Find where the given text appears and provide that cell's center as (x, y) coordinate. 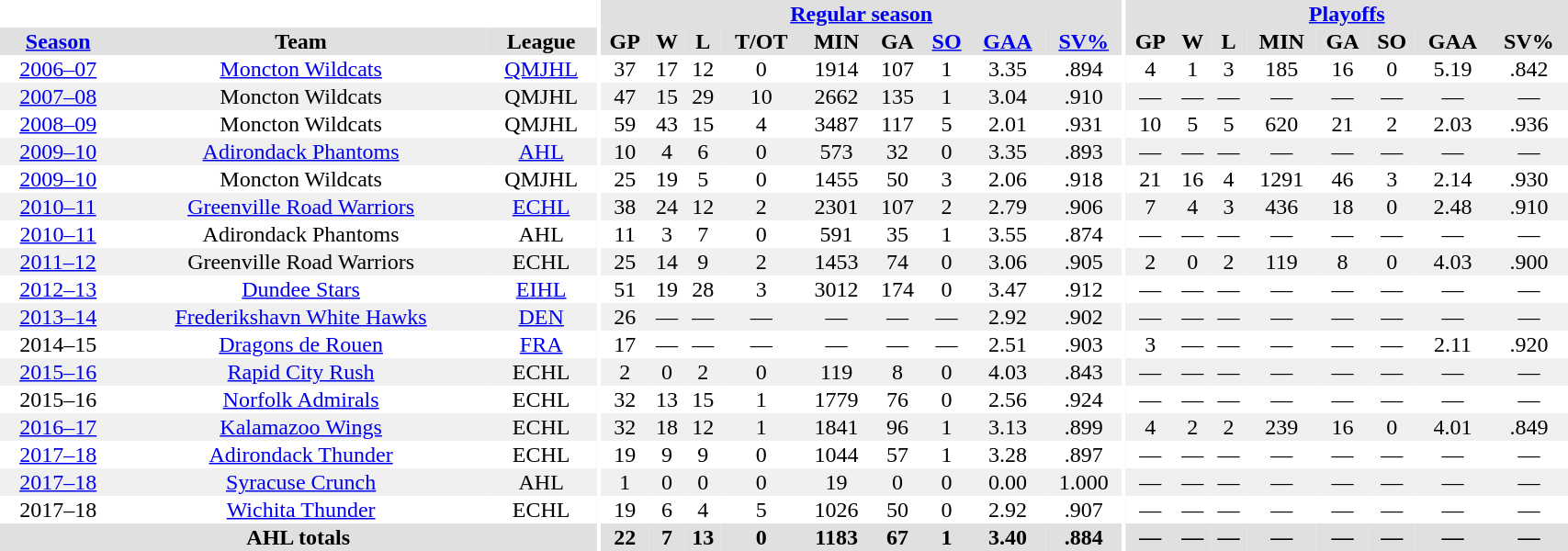
2662 (837, 96)
620 (1281, 124)
51 (625, 289)
5.19 (1453, 69)
2011–12 (58, 262)
43 (667, 124)
57 (898, 455)
.843 (1084, 372)
3.13 (1008, 427)
Adirondack Thunder (301, 455)
28 (704, 289)
Team (301, 41)
2.14 (1453, 179)
2013–14 (58, 317)
46 (1343, 179)
3.55 (1008, 234)
2007–08 (58, 96)
3487 (837, 124)
.884 (1084, 537)
239 (1281, 427)
1914 (837, 69)
14 (667, 262)
.893 (1084, 152)
League (542, 41)
.918 (1084, 179)
37 (625, 69)
1455 (837, 179)
.849 (1529, 427)
185 (1281, 69)
DEN (542, 317)
.899 (1084, 427)
.907 (1084, 510)
.902 (1084, 317)
Frederikshavn White Hawks (301, 317)
38 (625, 207)
2014–15 (58, 344)
Wichita Thunder (301, 510)
436 (1281, 207)
.905 (1084, 262)
T/OT (761, 41)
2.06 (1008, 179)
1453 (837, 262)
2301 (837, 207)
4.01 (1453, 427)
.931 (1084, 124)
117 (898, 124)
1183 (837, 537)
Syracuse Crunch (301, 482)
.906 (1084, 207)
3.47 (1008, 289)
47 (625, 96)
.897 (1084, 455)
3.40 (1008, 537)
Dragons de Rouen (301, 344)
EIHL (542, 289)
1779 (837, 399)
96 (898, 427)
AHL totals (298, 537)
1026 (837, 510)
2008–09 (58, 124)
1291 (1281, 179)
76 (898, 399)
135 (898, 96)
2006–07 (58, 69)
2012–13 (58, 289)
Playoffs (1347, 14)
1.000 (1084, 482)
.900 (1529, 262)
2.79 (1008, 207)
67 (898, 537)
573 (837, 152)
.903 (1084, 344)
.894 (1084, 69)
.930 (1529, 179)
.912 (1084, 289)
2.48 (1453, 207)
22 (625, 537)
59 (625, 124)
Norfolk Admirals (301, 399)
11 (625, 234)
Regular season (862, 14)
2.01 (1008, 124)
.924 (1084, 399)
.842 (1529, 69)
1841 (837, 427)
3012 (837, 289)
FRA (542, 344)
2.11 (1453, 344)
3.06 (1008, 262)
2016–17 (58, 427)
24 (667, 207)
74 (898, 262)
.874 (1084, 234)
591 (837, 234)
Dundee Stars (301, 289)
Season (58, 41)
Rapid City Rush (301, 372)
3.04 (1008, 96)
174 (898, 289)
2.03 (1453, 124)
0.00 (1008, 482)
29 (704, 96)
2.56 (1008, 399)
Kalamazoo Wings (301, 427)
35 (898, 234)
26 (625, 317)
.920 (1529, 344)
2.51 (1008, 344)
3.28 (1008, 455)
1044 (837, 455)
.936 (1529, 124)
